Pinpoint the cell where the given text exists, returning its [x, y] midpoint coordinate. 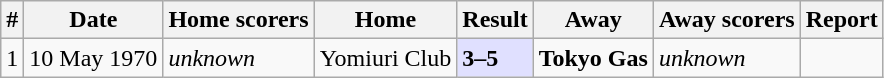
1 [12, 58]
3–5 [495, 58]
Report [842, 20]
Away [593, 20]
Home scorers [238, 20]
Yomiuri Club [386, 58]
Away scorers [726, 20]
10 May 1970 [94, 58]
Date [94, 20]
Home [386, 20]
Tokyo Gas [593, 58]
Result [495, 20]
# [12, 20]
